Determine the (x, y) coordinate at the center of the cell enclosing the given text.  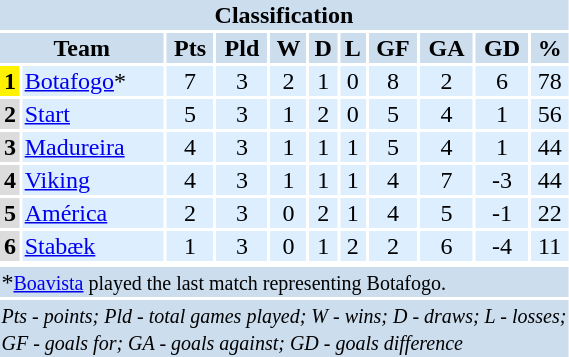
GD (502, 48)
América (93, 213)
-3 (502, 180)
Viking (93, 180)
-1 (502, 213)
Pts (190, 48)
78 (550, 81)
Team (82, 48)
56 (550, 114)
22 (550, 213)
GF (394, 48)
11 (550, 246)
Classification (284, 15)
Start (93, 114)
Pld (242, 48)
GA (446, 48)
Pts - points; Pld - total games played; W - wins; D - draws; L - losses; GF - goals for; GA - goals against; GD - goals difference (284, 328)
Madureira (93, 147)
Stabæk (93, 246)
L (353, 48)
W (288, 48)
-4 (502, 246)
*Boavista played the last match representing Botafogo. (284, 282)
% (550, 48)
8 (394, 81)
D (324, 48)
Botafogo* (93, 81)
